Determine the [x, y] coordinate at the center of the cell enclosing the given text.  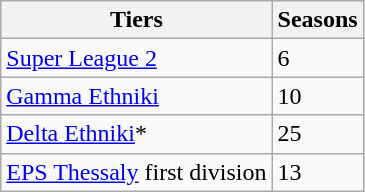
6 [318, 58]
13 [318, 172]
Tiers [136, 20]
Delta Ethniki* [136, 134]
Seasons [318, 20]
Super League 2 [136, 58]
Gamma Ethniki [136, 96]
10 [318, 96]
EPS Thessaly first division [136, 172]
25 [318, 134]
